Capture the cell that displays the provided text and extract its (X, Y) central coordinate. 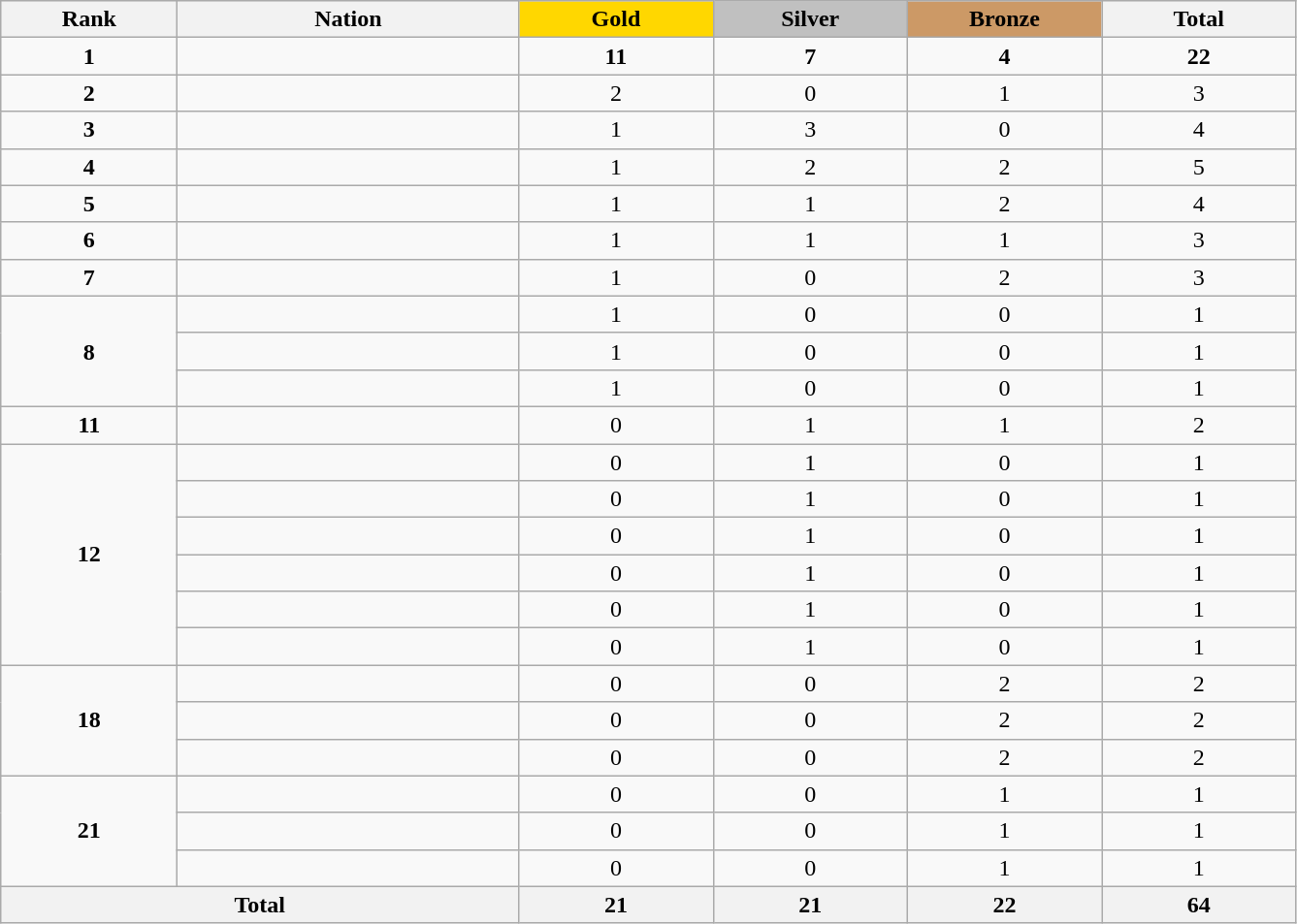
8 (89, 351)
6 (89, 240)
Nation (348, 19)
Gold (616, 19)
12 (89, 555)
Rank (89, 19)
64 (1199, 905)
Bronze (1004, 19)
18 (89, 720)
Silver (810, 19)
